Extract the (x, y) coordinate from the center of the cell holding the provided text.  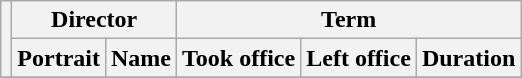
Left office (359, 58)
Director (94, 20)
Term (349, 20)
Name (140, 58)
Duration (468, 58)
Took office (239, 58)
Portrait (59, 58)
